Locate the cell with the specified text and output its [X, Y] center coordinate. 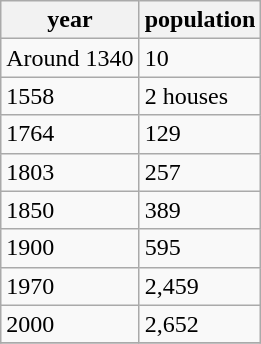
389 [200, 210]
2,459 [200, 286]
2 houses [200, 96]
year [70, 20]
129 [200, 134]
1970 [70, 286]
Around 1340 [70, 58]
2,652 [200, 324]
1900 [70, 248]
2000 [70, 324]
population [200, 20]
595 [200, 248]
1803 [70, 172]
1558 [70, 96]
10 [200, 58]
1850 [70, 210]
257 [200, 172]
1764 [70, 134]
